Identify which cell holds the provided text, then report its [x, y] central coordinate. 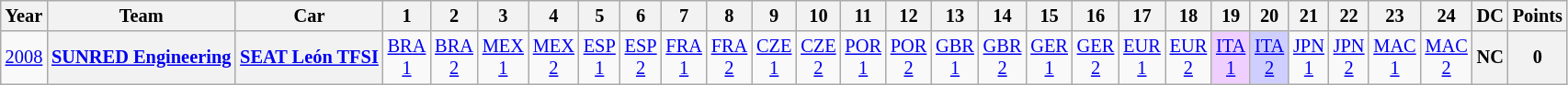
9 [774, 16]
14 [1003, 16]
22 [1349, 16]
GER1 [1049, 58]
ITA1 [1231, 58]
MAC2 [1447, 58]
3 [504, 16]
JPN1 [1309, 58]
4 [553, 16]
11 [864, 16]
10 [818, 16]
Team [142, 16]
NC [1491, 58]
7 [684, 16]
EUR1 [1142, 58]
21 [1309, 16]
17 [1142, 16]
ESP1 [599, 58]
19 [1231, 16]
POR1 [864, 58]
2 [454, 16]
23 [1394, 16]
15 [1049, 16]
SUNRED Engineering [142, 58]
CZE1 [774, 58]
DC [1491, 16]
16 [1096, 16]
ESP2 [642, 58]
12 [908, 16]
MAC1 [1394, 58]
MEX1 [504, 58]
SEAT León TFSI [309, 58]
GBR1 [955, 58]
FRA2 [730, 58]
Points [1538, 16]
BRA1 [407, 58]
BRA2 [454, 58]
0 [1538, 58]
FRA1 [684, 58]
1 [407, 16]
8 [730, 16]
GER2 [1096, 58]
Year [24, 16]
5 [599, 16]
Car [309, 16]
EUR2 [1188, 58]
POR2 [908, 58]
13 [955, 16]
CZE2 [818, 58]
2008 [24, 58]
JPN2 [1349, 58]
18 [1188, 16]
6 [642, 16]
24 [1447, 16]
MEX2 [553, 58]
20 [1269, 16]
GBR2 [1003, 58]
ITA2 [1269, 58]
